Output the (x, y) coordinate of the center of the cell containing the given text.  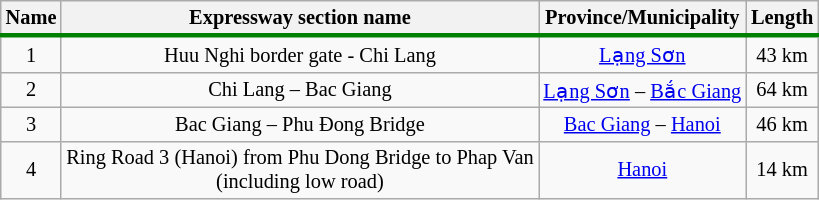
Length (782, 18)
1 (32, 54)
Huu Nghi border gate - Chi Lang (300, 54)
43 km (782, 54)
14 km (782, 170)
4 (32, 170)
Province/Municipality (642, 18)
Hanoi (642, 170)
Name (32, 18)
Bac Giang – Hanoi (642, 124)
46 km (782, 124)
3 (32, 124)
Lạng Sơn (642, 54)
Expressway section name (300, 18)
64 km (782, 90)
2 (32, 90)
Bac Giang – Phu Đong Bridge (300, 124)
Ring Road 3 (Hanoi) from Phu Dong Bridge to Phap Van(including low road) (300, 170)
Lạng Sơn – Bắc Giang (642, 90)
Chi Lang – Bac Giang (300, 90)
